Determine the [X, Y] coordinate at the center of the cell enclosing the given text.  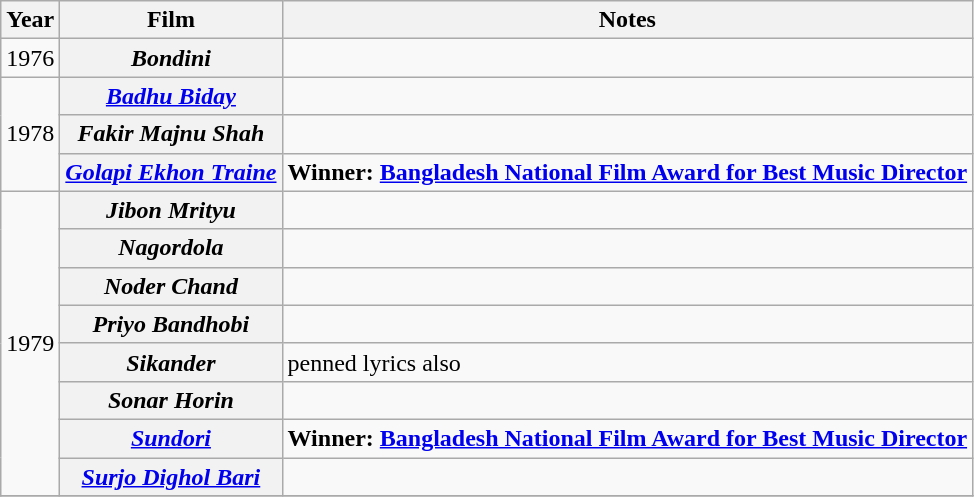
Year [30, 20]
Notes [628, 20]
1979 [30, 343]
Surjo Dighol Bari [171, 477]
Bondini [171, 58]
Film [171, 20]
Fakir Majnu Shah [171, 134]
Sikander [171, 362]
Sundori [171, 438]
Priyo Bandhobi [171, 324]
penned lyrics also [628, 362]
Badhu Biday [171, 96]
Sonar Horin [171, 400]
Jibon Mrityu [171, 210]
Noder Chand [171, 286]
Nagordola [171, 248]
1978 [30, 134]
1976 [30, 58]
Golapi Ekhon Traine [171, 172]
